Return the [x, y] coordinate for the center point of the cell that contains the specified text.  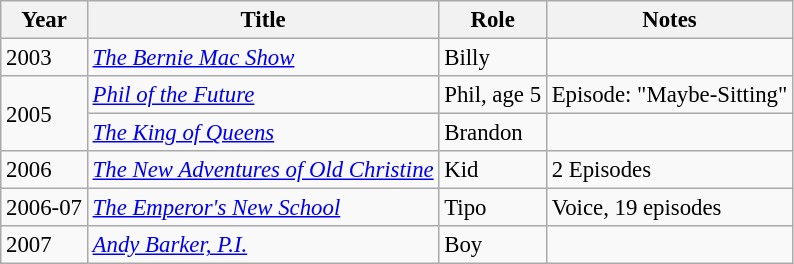
Episode: "Maybe-Sitting" [669, 95]
Brandon [492, 133]
Voice, 19 episodes [669, 208]
Andy Barker, P.I. [263, 245]
2006 [44, 170]
The King of Queens [263, 133]
Notes [669, 20]
Kid [492, 170]
2005 [44, 114]
Phil of the Future [263, 95]
2007 [44, 245]
2003 [44, 58]
Billy [492, 58]
2006-07 [44, 208]
The Emperor's New School [263, 208]
Boy [492, 245]
Role [492, 20]
Title [263, 20]
Phil, age 5 [492, 95]
2 Episodes [669, 170]
Year [44, 20]
The Bernie Mac Show [263, 58]
Tipo [492, 208]
The New Adventures of Old Christine [263, 170]
